Pinpoint the cell where the given text exists, returning its [x, y] midpoint coordinate. 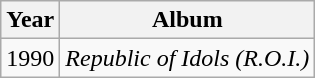
Year [30, 20]
Republic of Idols (R.O.I.) [188, 58]
Album [188, 20]
1990 [30, 58]
